From the cell containing the given text, extract its center point as (X, Y) coordinate. 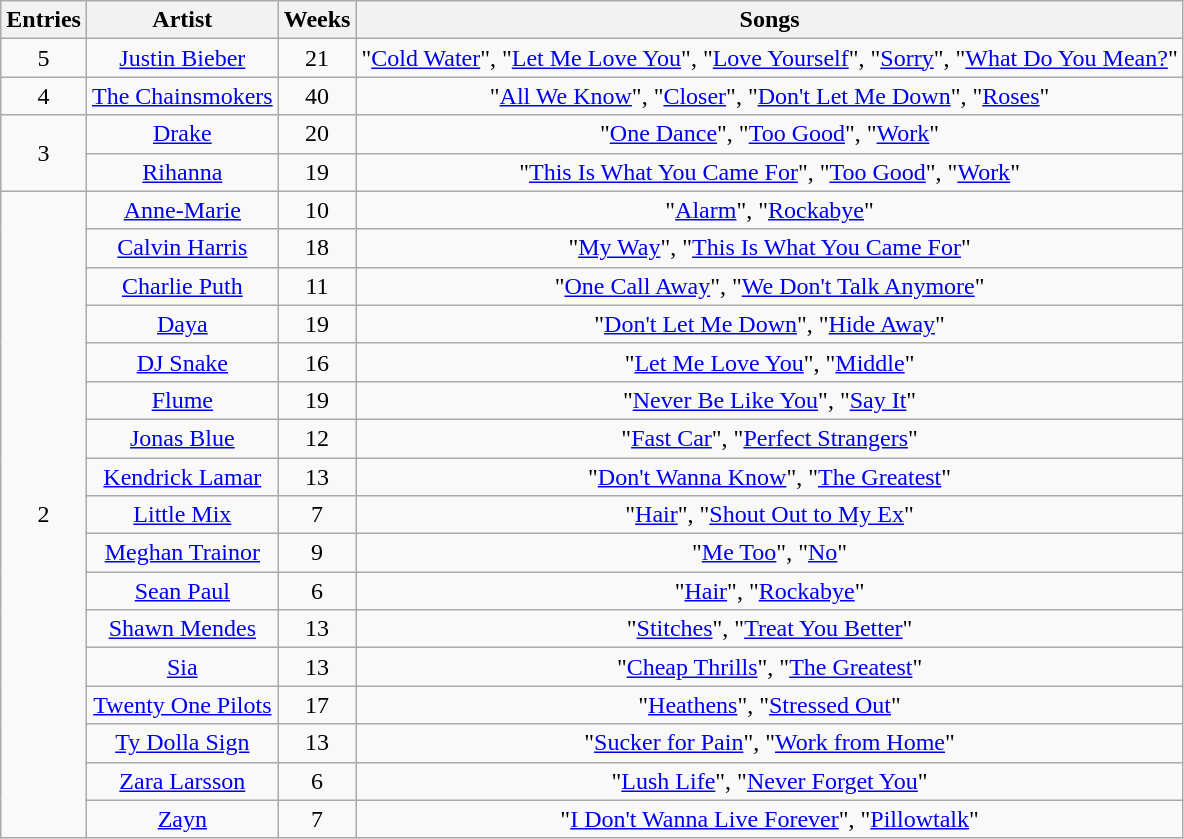
"All We Know", "Closer", "Don't Let Me Down", "Roses" (770, 96)
Jonas Blue (182, 438)
"One Dance", "Too Good", "Work" (770, 134)
"Cheap Thrills", "The Greatest" (770, 667)
"Stitches", "Treat You Better" (770, 629)
Drake (182, 134)
9 (317, 553)
16 (317, 362)
"Never Be Like You", "Say It" (770, 400)
"Don't Wanna Know", "The Greatest" (770, 477)
"Hair", "Shout Out to My Ex" (770, 515)
"Alarm", "Rockabye" (770, 210)
Kendrick Lamar (182, 477)
17 (317, 705)
Anne-Marie (182, 210)
Calvin Harris (182, 248)
Shawn Mendes (182, 629)
"Sucker for Pain", "Work from Home" (770, 743)
2 (44, 514)
Rihanna (182, 172)
"Don't Let Me Down", "Hide Away" (770, 324)
Flume (182, 400)
"Cold Water", "Let Me Love You", "Love Yourself", "Sorry", "What Do You Mean?" (770, 58)
"Hair", "Rockabye" (770, 591)
Meghan Trainor (182, 553)
Twenty One Pilots (182, 705)
"Let Me Love You", "Middle" (770, 362)
Songs (770, 20)
40 (317, 96)
Charlie Puth (182, 286)
"One Call Away", "We Don't Talk Anymore" (770, 286)
10 (317, 210)
"I Don't Wanna Live Forever", "Pillowtalk" (770, 819)
Artist (182, 20)
Entries (44, 20)
"This Is What You Came For", "Too Good", "Work" (770, 172)
Ty Dolla Sign (182, 743)
Sean Paul (182, 591)
"Heathens", "Stressed Out" (770, 705)
DJ Snake (182, 362)
Sia (182, 667)
Zayn (182, 819)
The Chainsmokers (182, 96)
5 (44, 58)
12 (317, 438)
Daya (182, 324)
"Lush Life", "Never Forget You" (770, 781)
18 (317, 248)
"Me Too", "No" (770, 553)
Little Mix (182, 515)
Zara Larsson (182, 781)
Justin Bieber (182, 58)
"My Way", "This Is What You Came For" (770, 248)
3 (44, 153)
"Fast Car", "Perfect Strangers" (770, 438)
11 (317, 286)
Weeks (317, 20)
4 (44, 96)
21 (317, 58)
20 (317, 134)
